Output the (x, y) coordinate of the center of the cell containing the given text.  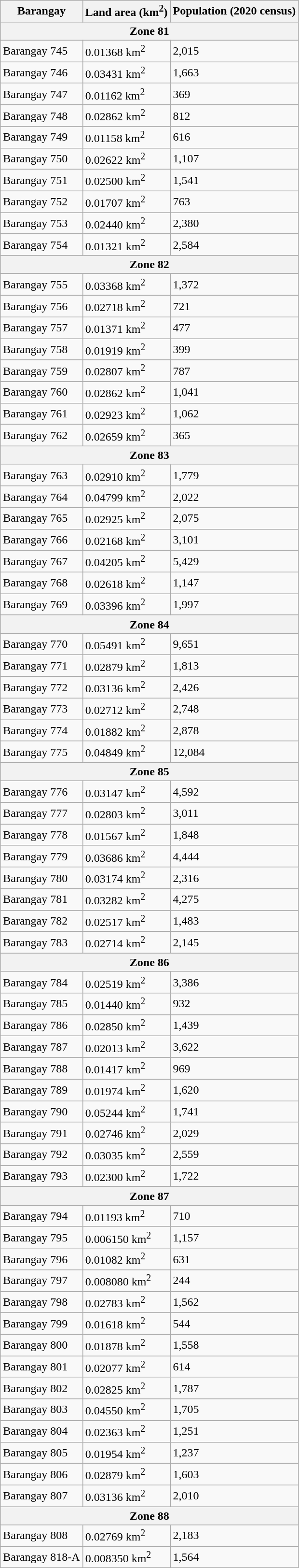
1,779 (234, 475)
0.03282 km2 (126, 899)
0.04550 km2 (126, 1410)
Barangay 776 (41, 792)
Barangay 773 (41, 709)
399 (234, 350)
787 (234, 371)
0.02923 km2 (126, 413)
Barangay 779 (41, 856)
Barangay 770 (41, 644)
1,237 (234, 1453)
Barangay 802 (41, 1388)
0.008350 km2 (126, 1557)
9,651 (234, 644)
0.01567 km2 (126, 835)
0.01162 km2 (126, 94)
0.02714 km2 (126, 943)
2,145 (234, 943)
Barangay 767 (41, 561)
Barangay 777 (41, 813)
5,429 (234, 561)
3,101 (234, 540)
0.02500 km2 (126, 181)
Barangay 787 (41, 1047)
0.02659 km2 (126, 436)
0.02618 km2 (126, 583)
0.01882 km2 (126, 730)
0.01440 km2 (126, 1004)
Zone 88 (149, 1516)
0.02769 km2 (126, 1536)
Barangay 772 (41, 688)
Barangay 793 (41, 1176)
2,878 (234, 730)
0.04799 km2 (126, 497)
0.02013 km2 (126, 1047)
4,275 (234, 899)
Zone 87 (149, 1196)
Barangay 748 (41, 116)
2,010 (234, 1496)
0.01707 km2 (126, 202)
Barangay 796 (41, 1259)
Barangay 807 (41, 1496)
0.03431 km2 (126, 72)
0.03174 km2 (126, 878)
0.05491 km2 (126, 644)
Barangay 782 (41, 921)
0.02519 km2 (126, 983)
2,022 (234, 497)
Barangay 757 (41, 328)
Barangay 765 (41, 519)
1,439 (234, 1025)
1,620 (234, 1090)
1,603 (234, 1474)
0.02440 km2 (126, 223)
2,183 (234, 1536)
Barangay 801 (41, 1367)
1,722 (234, 1176)
1,848 (234, 835)
2,316 (234, 878)
1,041 (234, 392)
0.03368 km2 (126, 285)
0.02718 km2 (126, 306)
Barangay 766 (41, 540)
1,813 (234, 666)
0.02300 km2 (126, 1176)
0.04205 km2 (126, 561)
0.01158 km2 (126, 137)
Barangay 818-A (41, 1557)
616 (234, 137)
3,622 (234, 1047)
0.008080 km2 (126, 1281)
2,380 (234, 223)
Barangay 800 (41, 1345)
0.01919 km2 (126, 350)
2,015 (234, 51)
Zone 83 (149, 455)
Barangay 785 (41, 1004)
Barangay 745 (41, 51)
0.02168 km2 (126, 540)
Barangay 747 (41, 94)
1,564 (234, 1557)
3,011 (234, 813)
0.02803 km2 (126, 813)
Barangay 783 (41, 943)
Barangay 808 (41, 1536)
Barangay 786 (41, 1025)
0.01974 km2 (126, 1090)
Barangay 788 (41, 1069)
Barangay 750 (41, 158)
Barangay 768 (41, 583)
0.03147 km2 (126, 792)
2,426 (234, 688)
1,705 (234, 1410)
Barangay 752 (41, 202)
Barangay 751 (41, 181)
0.01082 km2 (126, 1259)
Barangay 798 (41, 1302)
1,558 (234, 1345)
Barangay 761 (41, 413)
Barangay 784 (41, 983)
Zone 85 (149, 772)
1,251 (234, 1431)
Zone 86 (149, 962)
Barangay 763 (41, 475)
0.02517 km2 (126, 921)
721 (234, 306)
1,157 (234, 1238)
544 (234, 1324)
365 (234, 436)
1,541 (234, 181)
Barangay 756 (41, 306)
Barangay 749 (41, 137)
763 (234, 202)
0.01417 km2 (126, 1069)
244 (234, 1281)
Zone 82 (149, 265)
0.01954 km2 (126, 1453)
Barangay 759 (41, 371)
0.03035 km2 (126, 1155)
1,147 (234, 583)
0.02077 km2 (126, 1367)
12,084 (234, 752)
Barangay 792 (41, 1155)
0.02746 km2 (126, 1133)
1,062 (234, 413)
Barangay 774 (41, 730)
Barangay 758 (41, 350)
369 (234, 94)
Barangay (41, 12)
2,748 (234, 709)
Barangay 806 (41, 1474)
2,559 (234, 1155)
Barangay 746 (41, 72)
477 (234, 328)
932 (234, 1004)
3,386 (234, 983)
0.02850 km2 (126, 1025)
Barangay 805 (41, 1453)
0.01193 km2 (126, 1216)
969 (234, 1069)
1,741 (234, 1112)
0.02363 km2 (126, 1431)
Barangay 771 (41, 666)
Barangay 795 (41, 1238)
1,663 (234, 72)
0.02783 km2 (126, 1302)
Barangay 790 (41, 1112)
0.05244 km2 (126, 1112)
0.01368 km2 (126, 51)
614 (234, 1367)
1,787 (234, 1388)
1,562 (234, 1302)
0.04849 km2 (126, 752)
0.03686 km2 (126, 856)
Barangay 755 (41, 285)
Barangay 799 (41, 1324)
2,584 (234, 244)
Population (2020 census) (234, 12)
631 (234, 1259)
Barangay 769 (41, 605)
0.02925 km2 (126, 519)
1,372 (234, 285)
Barangay 764 (41, 497)
Barangay 754 (41, 244)
Barangay 803 (41, 1410)
Barangay 753 (41, 223)
0.02807 km2 (126, 371)
Barangay 778 (41, 835)
0.006150 km2 (126, 1238)
0.03396 km2 (126, 605)
Zone 84 (149, 624)
Barangay 797 (41, 1281)
Barangay 775 (41, 752)
0.02622 km2 (126, 158)
Barangay 789 (41, 1090)
1,107 (234, 158)
2,075 (234, 519)
Barangay 804 (41, 1431)
812 (234, 116)
4,592 (234, 792)
710 (234, 1216)
0.01321 km2 (126, 244)
1,997 (234, 605)
0.02712 km2 (126, 709)
0.01878 km2 (126, 1345)
Barangay 794 (41, 1216)
Zone 81 (149, 31)
0.01618 km2 (126, 1324)
Barangay 780 (41, 878)
Barangay 760 (41, 392)
0.02910 km2 (126, 475)
0.02825 km2 (126, 1388)
Barangay 791 (41, 1133)
4,444 (234, 856)
Barangay 781 (41, 899)
2,029 (234, 1133)
Barangay 762 (41, 436)
1,483 (234, 921)
Land area (km2) (126, 12)
0.01371 km2 (126, 328)
